Extract the [X, Y] coordinate from the center of the cell holding the provided text.  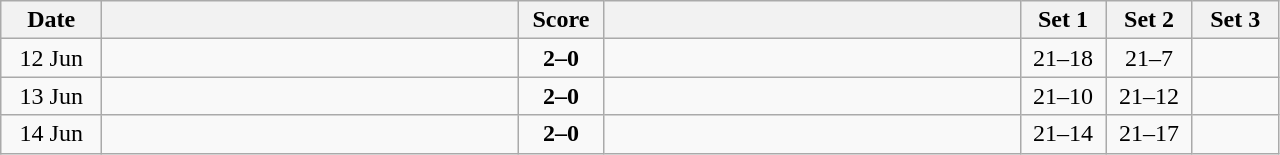
Set 3 [1235, 20]
13 Jun [52, 96]
21–14 [1063, 134]
Score [561, 20]
21–17 [1149, 134]
Date [52, 20]
21–10 [1063, 96]
21–7 [1149, 58]
21–12 [1149, 96]
Set 1 [1063, 20]
21–18 [1063, 58]
12 Jun [52, 58]
Set 2 [1149, 20]
14 Jun [52, 134]
